Find where the given text appears and provide that cell's center as (x, y) coordinate. 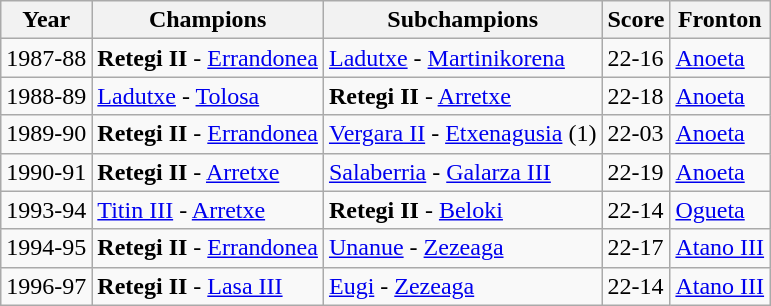
Eugi - Zezeaga (462, 286)
1990-91 (46, 172)
Champions (208, 20)
1988-89 (46, 96)
Ladutxe - Martinikorena (462, 58)
1994-95 (46, 248)
Salaberria - Galarza III (462, 172)
Score (636, 20)
22-17 (636, 248)
Ogueta (720, 210)
22-16 (636, 58)
Year (46, 20)
Vergara II - Etxenagusia (1) (462, 134)
Ladutxe - Tolosa (208, 96)
22-19 (636, 172)
Retegi II - Lasa III (208, 286)
1989-90 (46, 134)
Retegi II - Beloki (462, 210)
Fronton (720, 20)
22-18 (636, 96)
1996-97 (46, 286)
Titin III - Arretxe (208, 210)
Unanue - Zezeaga (462, 248)
1993-94 (46, 210)
Subchampions (462, 20)
1987-88 (46, 58)
22-03 (636, 134)
